For the text-containing cell, return its midpoint in (X, Y) coordinate format. 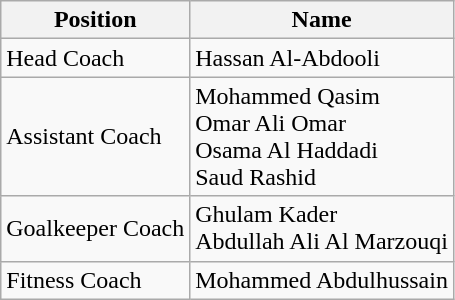
Mohammed Abdulhussain (322, 280)
Position (96, 20)
Head Coach (96, 58)
Name (322, 20)
Mohammed Qasim Omar Ali Omar Osama Al Haddadi Saud Rashid (322, 136)
Ghulam Kader Abdullah Ali Al Marzouqi (322, 228)
Hassan Al-Abdooli (322, 58)
Goalkeeper Coach (96, 228)
Assistant Coach (96, 136)
Fitness Coach (96, 280)
